For the text-containing cell, return its midpoint in [x, y] coordinate format. 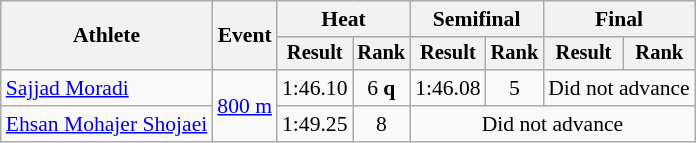
Athlete [107, 36]
Semifinal [476, 19]
Event [244, 36]
6 q [381, 88]
5 [515, 88]
1:49.25 [314, 124]
Final [619, 19]
800 m [244, 106]
Ehsan Mohajer Shojaei [107, 124]
Heat [344, 19]
8 [381, 124]
Sajjad Moradi [107, 88]
1:46.08 [448, 88]
1:46.10 [314, 88]
